From the cell containing the given text, extract its center point as [x, y] coordinate. 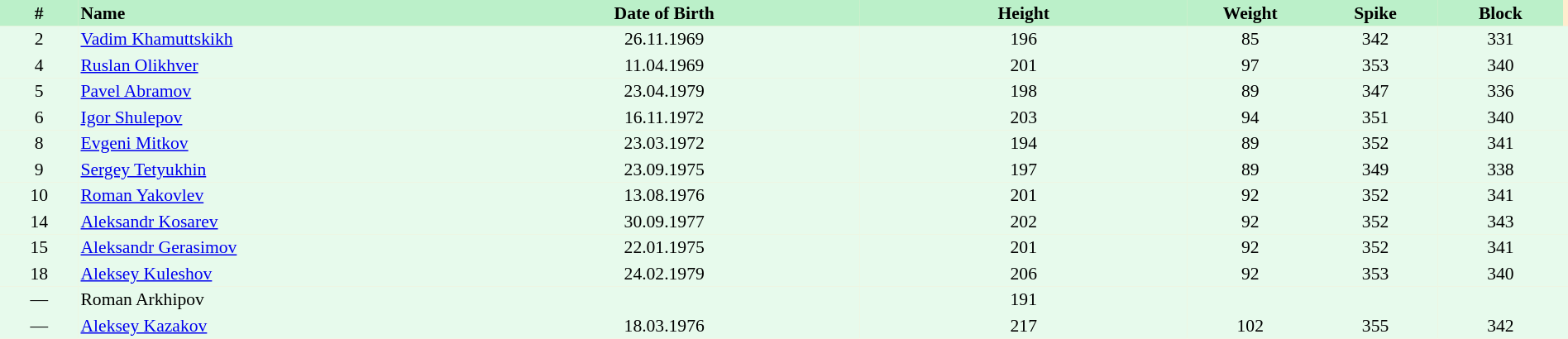
13.08.1976 [664, 195]
Pavel Abramov [273, 91]
Weight [1250, 13]
8 [39, 144]
196 [1024, 40]
338 [1500, 169]
198 [1024, 91]
16.11.1972 [664, 117]
# [39, 13]
4 [39, 65]
Sergey Tetyukhin [273, 169]
30.09.1977 [664, 222]
24.02.1979 [664, 274]
Aleksey Kazakov [273, 326]
Date of Birth [664, 13]
23.04.1979 [664, 91]
18 [39, 274]
9 [39, 169]
15 [39, 248]
Igor Shulepov [273, 117]
Aleksey Kuleshov [273, 274]
102 [1250, 326]
Spike [1374, 13]
2 [39, 40]
6 [39, 117]
5 [39, 91]
18.03.1976 [664, 326]
331 [1500, 40]
336 [1500, 91]
Height [1024, 13]
197 [1024, 169]
347 [1374, 91]
Roman Arkhipov [273, 299]
203 [1024, 117]
Aleksandr Gerasimov [273, 248]
351 [1374, 117]
191 [1024, 299]
23.09.1975 [664, 169]
194 [1024, 144]
Ruslan Olikhver [273, 65]
10 [39, 195]
11.04.1969 [664, 65]
22.01.1975 [664, 248]
Block [1500, 13]
202 [1024, 222]
206 [1024, 274]
349 [1374, 169]
Aleksandr Kosarev [273, 222]
85 [1250, 40]
Roman Yakovlev [273, 195]
14 [39, 222]
Evgeni Mitkov [273, 144]
26.11.1969 [664, 40]
23.03.1972 [664, 144]
217 [1024, 326]
97 [1250, 65]
343 [1500, 222]
Vadim Khamuttskikh [273, 40]
Name [273, 13]
355 [1374, 326]
94 [1250, 117]
